Return [X, Y] of the center of cell containing provided text 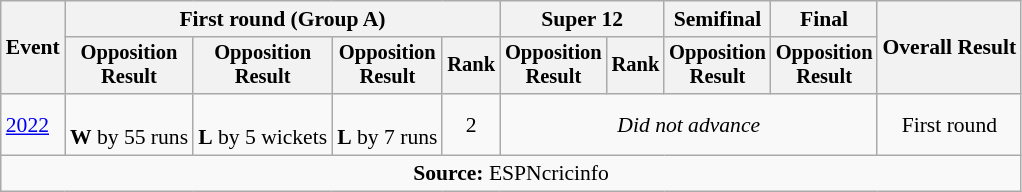
Did not advance [688, 124]
Overall Result [949, 48]
Super 12 [582, 19]
2 [471, 124]
First round [949, 124]
2022 [33, 124]
W by 55 runs [129, 124]
Final [824, 19]
First round (Group A) [282, 19]
Source: ESPNcricinfo [511, 174]
L by 7 runs [387, 124]
L by 5 wickets [262, 124]
Event [33, 48]
Semifinal [718, 19]
